Detect which cell encompasses the target text, then output its [X, Y] center coordinate. 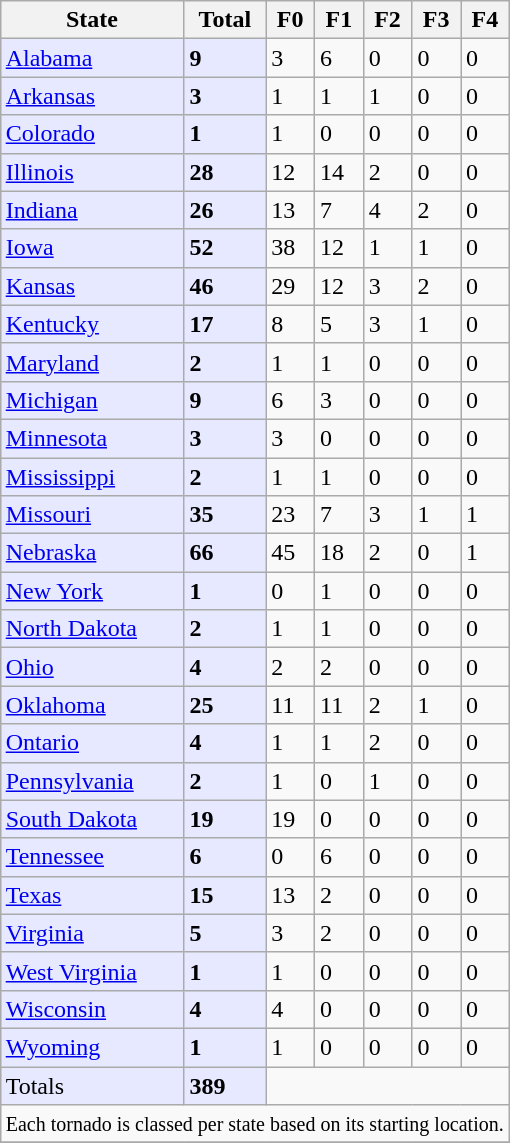
Wisconsin [92, 1009]
Tennessee [92, 857]
35 [225, 515]
Totals [92, 1085]
West Virginia [92, 971]
South Dakota [92, 819]
F2 [388, 20]
38 [290, 248]
Ohio [92, 667]
Texas [92, 895]
Michigan [92, 400]
Arkansas [92, 96]
Kansas [92, 286]
Missouri [92, 515]
28 [225, 172]
Nebraska [92, 553]
New York [92, 591]
Colorado [92, 134]
18 [340, 553]
Pennsylvania [92, 781]
Ontario [92, 743]
Illinois [92, 172]
F4 [486, 20]
Each tornado is classed per state based on its starting location. [254, 1124]
45 [290, 553]
State [92, 20]
F3 [436, 20]
Indiana [92, 210]
66 [225, 553]
46 [225, 286]
Virginia [92, 933]
389 [225, 1085]
Alabama [92, 58]
Mississippi [92, 477]
Minnesota [92, 438]
25 [225, 705]
52 [225, 248]
29 [290, 286]
Maryland [92, 362]
Wyoming [92, 1047]
8 [290, 324]
Oklahoma [92, 705]
Kentucky [92, 324]
F0 [290, 20]
Iowa [92, 248]
Total [225, 20]
17 [225, 324]
23 [290, 515]
26 [225, 210]
14 [340, 172]
15 [225, 895]
North Dakota [92, 629]
F1 [340, 20]
